Identify which cell holds the provided text, then report its (x, y) central coordinate. 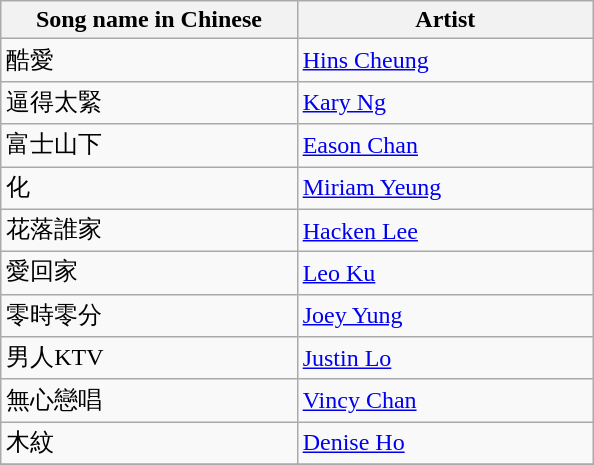
愛回家 (149, 274)
男人KTV (149, 358)
花落誰家 (149, 230)
化 (149, 188)
零時零分 (149, 316)
Artist (445, 20)
木紋 (149, 444)
富士山下 (149, 146)
Miriam Yeung (445, 188)
Vincy Chan (445, 400)
Joey Yung (445, 316)
逼得太緊 (149, 102)
酷愛 (149, 60)
Justin Lo (445, 358)
Denise Ho (445, 444)
Eason Chan (445, 146)
Song name in Chinese (149, 20)
無心戀唱 (149, 400)
Leo Ku (445, 274)
Hins Cheung (445, 60)
Kary Ng (445, 102)
Hacken Lee (445, 230)
